Capture the cell that displays the provided text and extract its [X, Y] central coordinate. 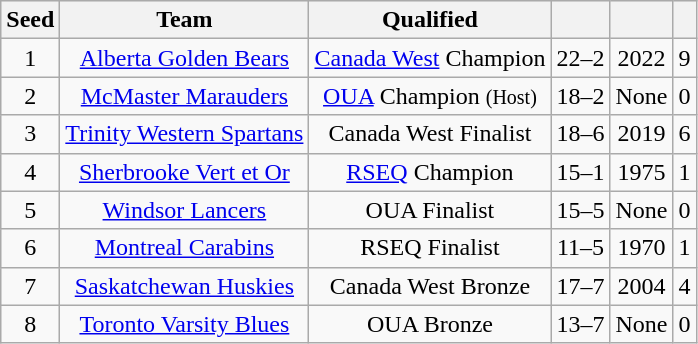
15–1 [580, 172]
11–5 [580, 248]
8 [30, 324]
7 [30, 286]
OUA Champion (Host) [430, 96]
Canada West Bronze [430, 286]
Trinity Western Spartans [184, 134]
RSEQ Finalist [430, 248]
Alberta Golden Bears [184, 58]
Qualified [430, 20]
1975 [642, 172]
18–6 [580, 134]
Saskatchewan Huskies [184, 286]
18–2 [580, 96]
13–7 [580, 324]
2019 [642, 134]
Seed [30, 20]
1970 [642, 248]
OUA Finalist [430, 210]
3 [30, 134]
2004 [642, 286]
15–5 [580, 210]
Sherbrooke Vert et Or [184, 172]
McMaster Marauders [184, 96]
2022 [642, 58]
Windsor Lancers [184, 210]
Canada West Champion [430, 58]
OUA Bronze [430, 324]
Montreal Carabins [184, 248]
Toronto Varsity Blues [184, 324]
22–2 [580, 58]
Team [184, 20]
9 [684, 58]
RSEQ Champion [430, 172]
2 [30, 96]
Canada West Finalist [430, 134]
17–7 [580, 286]
5 [30, 210]
